Return the [X, Y] coordinate for the center point of the cell that contains the specified text.  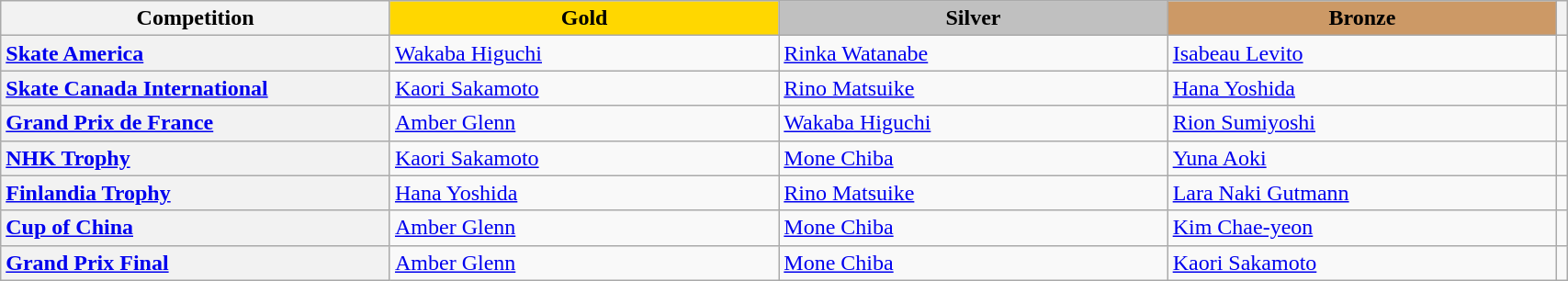
Lara Naki Gutmann [1361, 193]
Silver [974, 18]
Rinka Watanabe [974, 53]
Rion Sumiyoshi [1361, 123]
Finlandia Trophy [196, 193]
Skate Canada International [196, 88]
Grand Prix de France [196, 123]
Grand Prix Final [196, 263]
Isabeau Levito [1361, 53]
Skate America [196, 53]
Kim Chae-yeon [1361, 228]
Competition [196, 18]
Yuna Aoki [1361, 158]
Cup of China [196, 228]
Gold [584, 18]
NHK Trophy [196, 158]
Bronze [1361, 18]
